Identify which cell holds the provided text, then report its (X, Y) central coordinate. 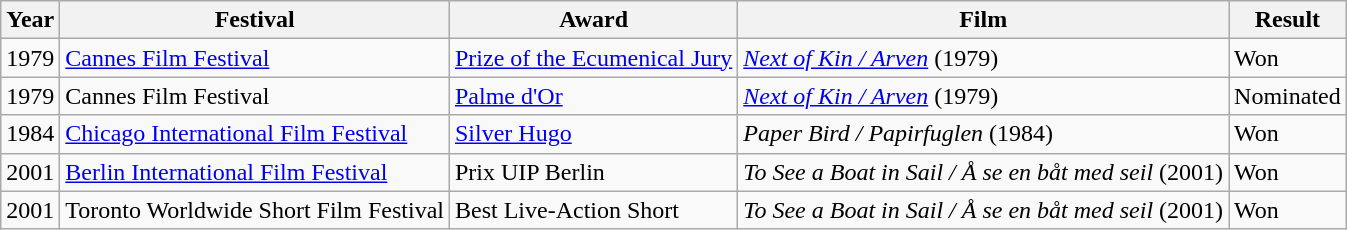
Award (593, 20)
Film (984, 20)
Silver Hugo (593, 134)
Toronto Worldwide Short Film Festival (255, 210)
Nominated (1288, 96)
Result (1288, 20)
1984 (30, 134)
Festival (255, 20)
Prix UIP Berlin (593, 172)
Best Live-Action Short (593, 210)
Paper Bird / Papirfuglen (1984) (984, 134)
Berlin International Film Festival (255, 172)
Prize of the Ecumenical Jury (593, 58)
Chicago International Film Festival (255, 134)
Palme d'Or (593, 96)
Year (30, 20)
